Capture the cell that displays the provided text and extract its (X, Y) central coordinate. 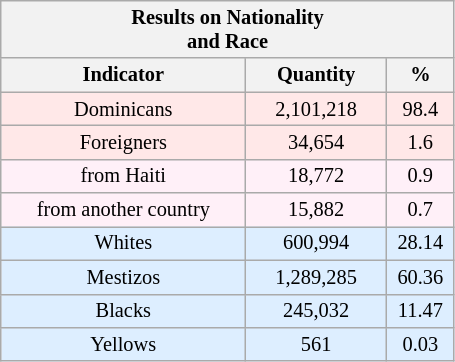
Quantity (316, 75)
15,882 (316, 210)
% (420, 75)
18,772 (316, 176)
Mestizos (124, 277)
Dominicans (124, 109)
60.36 (420, 277)
0.7 (420, 210)
Foreigners (124, 142)
34,654 (316, 142)
Blacks (124, 311)
11.47 (420, 311)
561 (316, 344)
from another country (124, 210)
0.03 (420, 344)
from Haiti (124, 176)
Results on Nationalityand Race (228, 29)
1,289,285 (316, 277)
2,101,218 (316, 109)
Indicator (124, 75)
0.9 (420, 176)
98.4 (420, 109)
Whites (124, 243)
1.6 (420, 142)
28.14 (420, 243)
245,032 (316, 311)
600,994 (316, 243)
Yellows (124, 344)
